Identify which cell holds the provided text, then report its [X, Y] central coordinate. 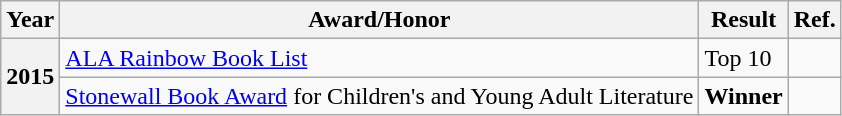
Top 10 [744, 58]
Winner [744, 96]
ALA Rainbow Book List [380, 58]
Award/Honor [380, 20]
Year [30, 20]
Stonewall Book Award for Children's and Young Adult Literature [380, 96]
2015 [30, 77]
Ref. [814, 20]
Result [744, 20]
